Pinpoint the cell where the given text exists, returning its (X, Y) midpoint coordinate. 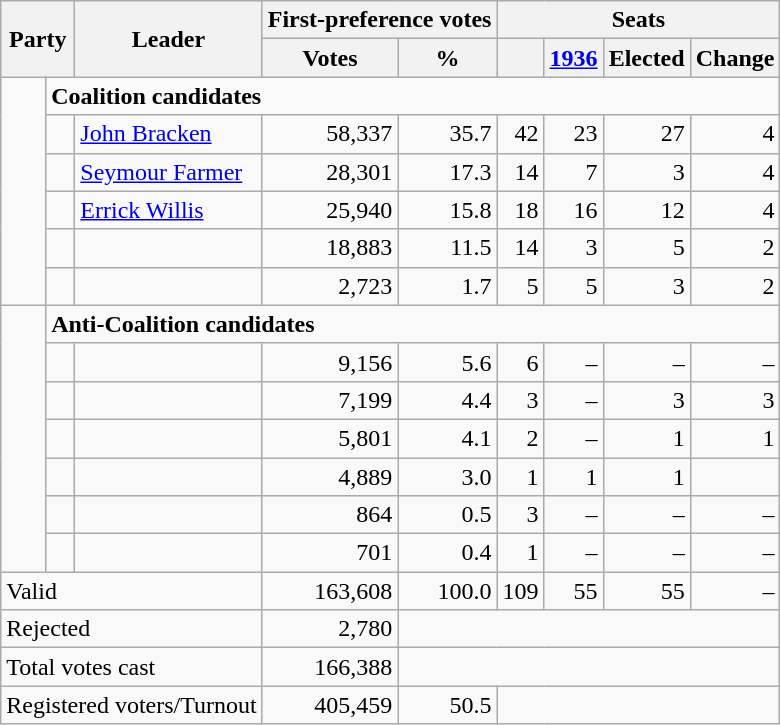
% (448, 58)
Registered voters/Turnout (132, 705)
5,801 (330, 438)
3.0 (448, 477)
Change (735, 58)
2,723 (330, 286)
4.1 (448, 438)
0.4 (448, 553)
2,780 (330, 629)
100.0 (448, 591)
16 (574, 210)
4,889 (330, 477)
7 (574, 172)
Coalition candidates (413, 96)
27 (646, 134)
1936 (574, 58)
5.6 (448, 362)
11.5 (448, 248)
1.7 (448, 286)
405,459 (330, 705)
Party (38, 39)
42 (520, 134)
35.7 (448, 134)
Anti-Coalition candidates (413, 324)
25,940 (330, 210)
50.5 (448, 705)
864 (330, 515)
6 (520, 362)
58,337 (330, 134)
Elected (646, 58)
Errick Willis (168, 210)
28,301 (330, 172)
John Bracken (168, 134)
12 (646, 210)
15.8 (448, 210)
9,156 (330, 362)
0.5 (448, 515)
166,388 (330, 667)
Seats (638, 20)
Seymour Farmer (168, 172)
7,199 (330, 400)
23 (574, 134)
Leader (168, 39)
Votes (330, 58)
Rejected (132, 629)
Total votes cast (132, 667)
4.4 (448, 400)
18 (520, 210)
109 (520, 591)
17.3 (448, 172)
Valid (132, 591)
First-preference votes (380, 20)
163,608 (330, 591)
18,883 (330, 248)
701 (330, 553)
